Detect which cell encompasses the target text, then output its [X, Y] center coordinate. 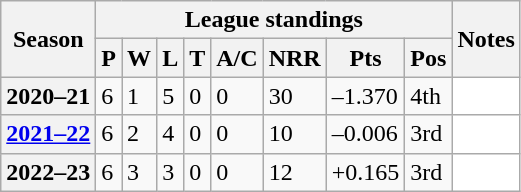
A/C [237, 58]
2 [140, 134]
–1.370 [366, 96]
T [198, 58]
Pts [366, 58]
W [140, 58]
Notes [486, 39]
10 [294, 134]
+0.165 [366, 172]
League standings [274, 20]
NRR [294, 58]
Pos [428, 58]
P [109, 58]
12 [294, 172]
L [170, 58]
30 [294, 96]
5 [170, 96]
2020–21 [48, 96]
2021–22 [48, 134]
1 [140, 96]
4th [428, 96]
Season [48, 39]
–0.006 [366, 134]
2022–23 [48, 172]
4 [170, 134]
